Find where the given text appears and provide that cell's center as [X, Y] coordinate. 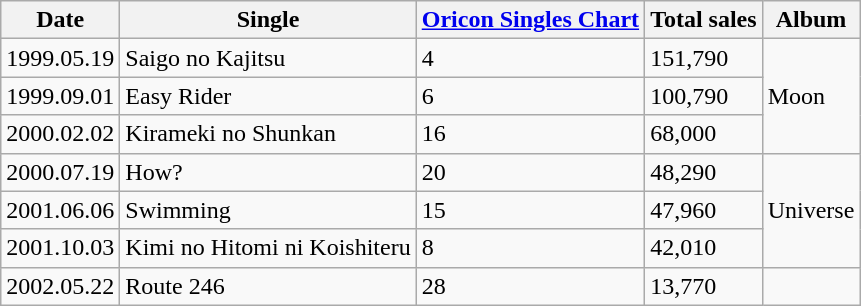
47,960 [704, 210]
Single [268, 20]
28 [530, 286]
How? [268, 172]
20 [530, 172]
Route 246 [268, 286]
2000.02.02 [60, 134]
15 [530, 210]
1999.09.01 [60, 96]
2001.06.06 [60, 210]
2002.05.22 [60, 286]
48,290 [704, 172]
Universe [811, 210]
Swimming [268, 210]
1999.05.19 [60, 58]
68,000 [704, 134]
Album [811, 20]
Oricon Singles Chart [530, 20]
2000.07.19 [60, 172]
42,010 [704, 248]
Easy Rider [268, 96]
8 [530, 248]
Kirameki no Shunkan [268, 134]
100,790 [704, 96]
13,770 [704, 286]
Total sales [704, 20]
Date [60, 20]
4 [530, 58]
2001.10.03 [60, 248]
Kimi no Hitomi ni Koishiteru [268, 248]
Moon [811, 96]
16 [530, 134]
Saigo no Kajitsu [268, 58]
151,790 [704, 58]
6 [530, 96]
